Extract the [x, y] coordinate from the center of the cell holding the provided text.  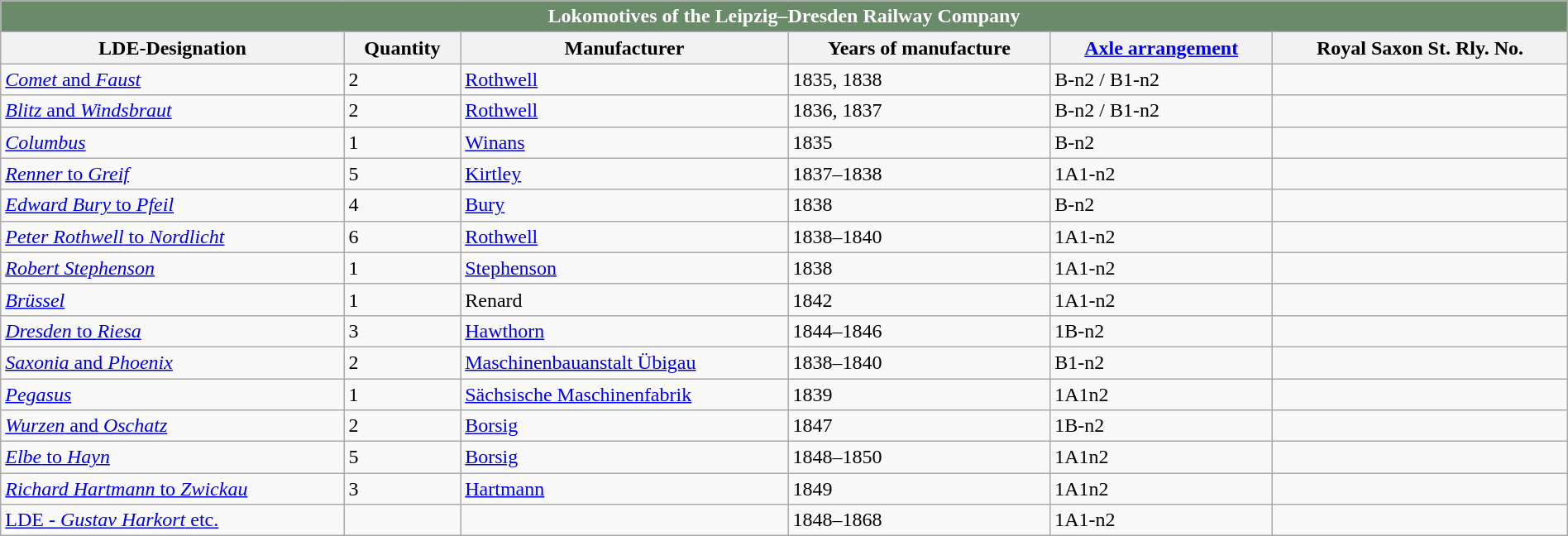
Peter Rothwell to Nordlicht [172, 237]
Pegasus [172, 395]
Wurzen and Oschatz [172, 426]
Elbe to Hayn [172, 457]
Stephenson [624, 268]
Hartmann [624, 489]
Maschinenbauanstalt Übigau [624, 362]
Robert Stephenson [172, 268]
Quantity [402, 48]
4 [402, 205]
Bury [624, 205]
Saxonia and Phoenix [172, 362]
1844–1846 [920, 331]
Columbus [172, 142]
Winans [624, 142]
1835 [920, 142]
Renard [624, 299]
Blitz and Windsbraut [172, 111]
1848–1850 [920, 457]
Renner to Greif [172, 174]
Brüssel [172, 299]
Comet and Faust [172, 79]
Dresden to Riesa [172, 331]
LDE - Gustav Harkort etc. [172, 520]
Kirtley [624, 174]
1839 [920, 395]
Lokomotives of the Leipzig–Dresden Railway Company [784, 17]
1842 [920, 299]
1836, 1837 [920, 111]
Hawthorn [624, 331]
1848–1868 [920, 520]
6 [402, 237]
Edward Bury to Pfeil [172, 205]
Years of manufacture [920, 48]
Sächsische Maschinenfabrik [624, 395]
Axle arrangement [1161, 48]
1837–1838 [920, 174]
1849 [920, 489]
Richard Hartmann to Zwickau [172, 489]
1847 [920, 426]
Royal Saxon St. Rly. No. [1421, 48]
LDE-Designation [172, 48]
1835, 1838 [920, 79]
Manufacturer [624, 48]
B1-n2 [1161, 362]
